Return the (X, Y) coordinate for the center point of the cell that contains the specified text.  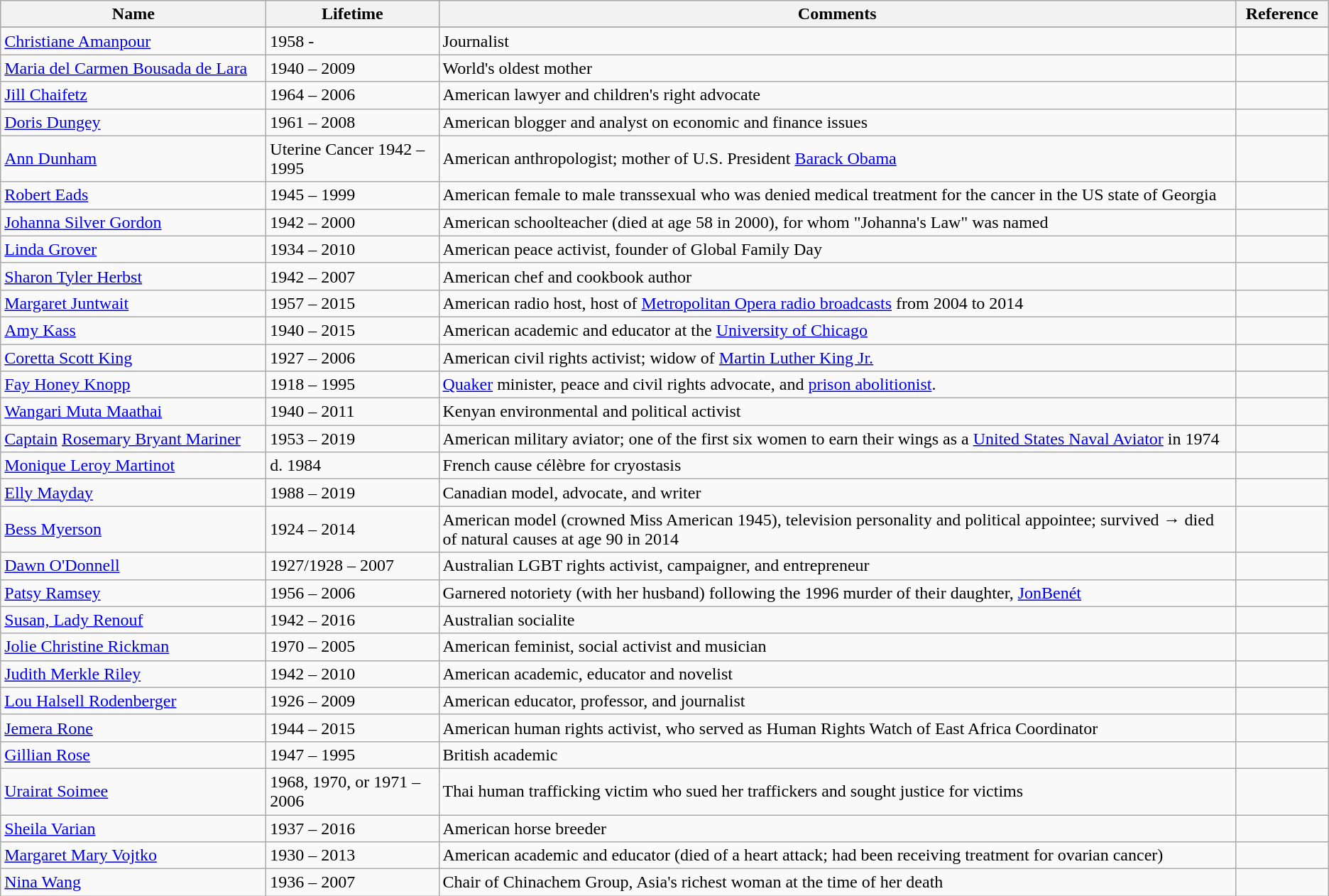
1957 – 2015 (352, 303)
Fay Honey Knopp (133, 385)
1947 – 1995 (352, 755)
1942 – 2007 (352, 276)
1930 – 2013 (352, 856)
1964 – 2006 (352, 95)
1988 – 2019 (352, 493)
Susan, Lady Renouf (133, 620)
Sharon Tyler Herbst (133, 276)
Amy Kass (133, 330)
1927/1928 – 2007 (352, 566)
American model (crowned Miss American 1945), television personality and political appointee; survived → died of natural causes at age 90 in 2014 (837, 530)
Journalist (837, 41)
d. 1984 (352, 466)
American civil rights activist; widow of Martin Luther King Jr. (837, 357)
Uterine Cancer 1942 – 1995 (352, 159)
Nina Wang (133, 883)
American chef and cookbook author (837, 276)
Kenyan environmental and political activist (837, 412)
Canadian model, advocate, and writer (837, 493)
Margaret Mary Vojtko (133, 856)
1942 – 2000 (352, 222)
American academic and educator at the University of Chicago (837, 330)
Robert Eads (133, 195)
Gillian Rose (133, 755)
Christiane Amanpour (133, 41)
Coretta Scott King (133, 357)
American schoolteacher (died at age 58 in 2000), for whom "Johanna's Law" was named (837, 222)
Thai human trafficking victim who sued her traffickers and sought justice for victims (837, 791)
Judith Merkle Riley (133, 674)
1945 – 1999 (352, 195)
Lifetime (352, 14)
1942 – 2016 (352, 620)
Garnered notoriety (with her husband) following the 1996 murder of their daughter, JonBenét (837, 593)
American peace activist, founder of Global Family Day (837, 249)
Sheila Varian (133, 829)
1918 – 1995 (352, 385)
Jill Chaifetz (133, 95)
American military aviator; one of the first six women to earn their wings as a United States Naval Aviator in 1974 (837, 439)
Margaret Juntwait (133, 303)
1968, 1970, or 1971 – 2006 (352, 791)
Chair of Chinachem Group, Asia's richest woman at the time of her death (837, 883)
1937 – 2016 (352, 829)
1940 – 2011 (352, 412)
1956 – 2006 (352, 593)
1970 – 2005 (352, 647)
Monique Leroy Martinot (133, 466)
Wangari Muta Maathai (133, 412)
American academic and educator (died of a heart attack; had been receiving treatment for ovarian cancer) (837, 856)
Ann Dunham (133, 159)
Elly Mayday (133, 493)
Dawn O'Donnell (133, 566)
Australian socialite (837, 620)
1936 – 2007 (352, 883)
American lawyer and children's right advocate (837, 95)
Doris Dungey (133, 122)
1926 – 2009 (352, 701)
Jolie Christine Rickman (133, 647)
1953 – 2019 (352, 439)
American blogger and analyst on economic and finance issues (837, 122)
Urairat Soimee (133, 791)
1924 – 2014 (352, 530)
American educator, professor, and journalist (837, 701)
World's oldest mother (837, 68)
American academic, educator and novelist (837, 674)
Captain Rosemary Bryant Mariner (133, 439)
American anthropologist; mother of U.S. President Barack Obama (837, 159)
Maria del Carmen Bousada de Lara (133, 68)
American horse breeder (837, 829)
Johanna Silver Gordon (133, 222)
American radio host, host of Metropolitan Opera radio broadcasts from 2004 to 2014 (837, 303)
Reference (1282, 14)
Jemera Rone (133, 728)
1934 – 2010 (352, 249)
American feminist, social activist and musician (837, 647)
Comments (837, 14)
1958 - (352, 41)
French cause célèbre for cryostasis (837, 466)
British academic (837, 755)
American human rights activist, who served as Human Rights Watch of East Africa Coordinator (837, 728)
Bess Myerson (133, 530)
Name (133, 14)
1942 – 2010 (352, 674)
1940 – 2015 (352, 330)
Australian LGBT rights activist, campaigner, and entrepreneur (837, 566)
1944 – 2015 (352, 728)
Linda Grover (133, 249)
1940 – 2009 (352, 68)
1961 – 2008 (352, 122)
Quaker minister, peace and civil rights advocate, and prison abolitionist. (837, 385)
Patsy Ramsey (133, 593)
1927 – 2006 (352, 357)
Lou Halsell Rodenberger (133, 701)
American female to male transsexual who was denied medical treatment for the cancer in the US state of Georgia (837, 195)
